Scan for the cell matching the given text and deliver its [X, Y] coordinate at center. 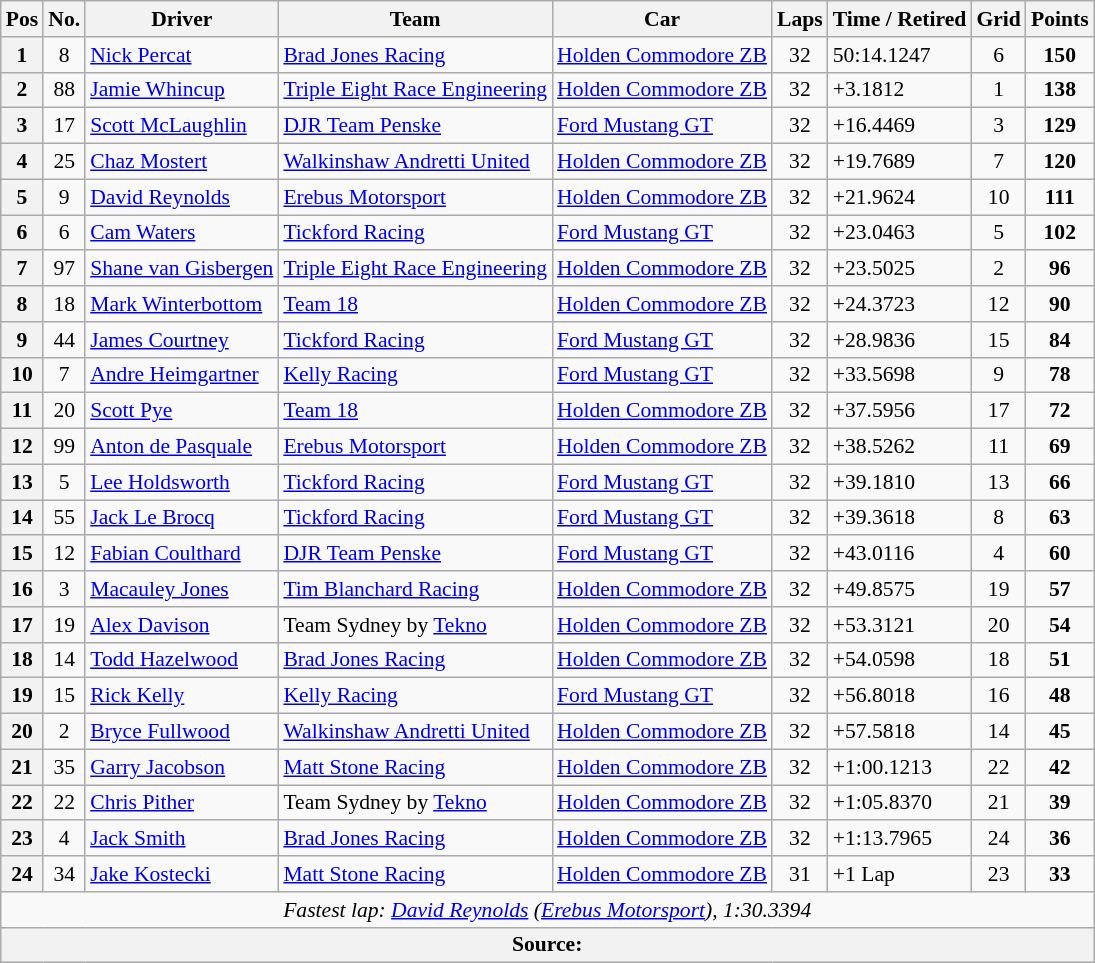
+43.0116 [900, 554]
33 [1060, 874]
+33.5698 [900, 375]
+1 Lap [900, 874]
45 [1060, 732]
Bryce Fullwood [182, 732]
39 [1060, 803]
Lee Holdsworth [182, 482]
+39.3618 [900, 518]
90 [1060, 304]
Grid [998, 19]
Jamie Whincup [182, 90]
Macauley Jones [182, 589]
+24.3723 [900, 304]
Scott McLaughlin [182, 126]
Jack Le Brocq [182, 518]
Andre Heimgartner [182, 375]
25 [64, 162]
+39.1810 [900, 482]
84 [1060, 340]
+57.5818 [900, 732]
Alex Davison [182, 625]
+1:05.8370 [900, 803]
60 [1060, 554]
+54.0598 [900, 660]
Time / Retired [900, 19]
129 [1060, 126]
+23.5025 [900, 269]
Team [415, 19]
102 [1060, 233]
David Reynolds [182, 197]
Fabian Coulthard [182, 554]
42 [1060, 767]
Anton de Pasquale [182, 447]
Source: [548, 945]
Chris Pither [182, 803]
99 [64, 447]
48 [1060, 696]
Jake Kostecki [182, 874]
138 [1060, 90]
111 [1060, 197]
+56.8018 [900, 696]
+28.9836 [900, 340]
31 [800, 874]
35 [64, 767]
+19.7689 [900, 162]
Fastest lap: David Reynolds (Erebus Motorsport), 1:30.3394 [548, 910]
50:14.1247 [900, 55]
+1:13.7965 [900, 839]
36 [1060, 839]
54 [1060, 625]
+38.5262 [900, 447]
97 [64, 269]
63 [1060, 518]
Shane van Gisbergen [182, 269]
55 [64, 518]
Nick Percat [182, 55]
69 [1060, 447]
Driver [182, 19]
Jack Smith [182, 839]
150 [1060, 55]
+1:00.1213 [900, 767]
Chaz Mostert [182, 162]
44 [64, 340]
+49.8575 [900, 589]
+37.5956 [900, 411]
Rick Kelly [182, 696]
88 [64, 90]
66 [1060, 482]
Laps [800, 19]
34 [64, 874]
Todd Hazelwood [182, 660]
96 [1060, 269]
Mark Winterbottom [182, 304]
James Courtney [182, 340]
+16.4469 [900, 126]
120 [1060, 162]
Cam Waters [182, 233]
51 [1060, 660]
+53.3121 [900, 625]
Points [1060, 19]
+23.0463 [900, 233]
57 [1060, 589]
72 [1060, 411]
Car [662, 19]
No. [64, 19]
Pos [22, 19]
+3.1812 [900, 90]
Tim Blanchard Racing [415, 589]
+21.9624 [900, 197]
Garry Jacobson [182, 767]
Scott Pye [182, 411]
78 [1060, 375]
